From the cell containing the given text, extract its center point as [x, y] coordinate. 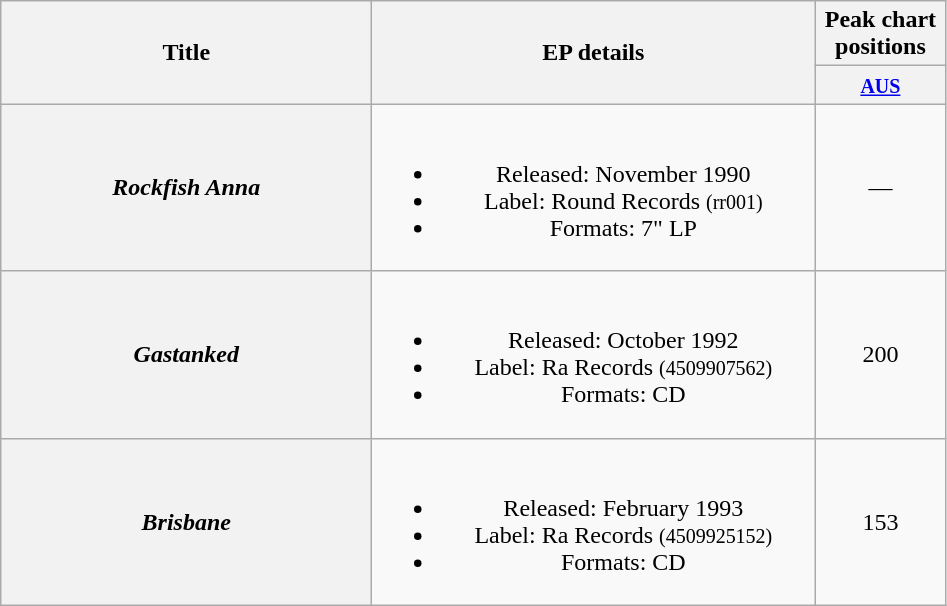
153 [880, 522]
Peak chartpositions [880, 34]
200 [880, 354]
Gastanked [186, 354]
Released: February 1993Label: Ra Records (4509925152)Formats: CD [594, 522]
Title [186, 52]
AUS [880, 85]
Rockfish Anna [186, 188]
Released: October 1992Label: Ra Records (4509907562)Formats: CD [594, 354]
Released: November 1990Label: Round Records (rr001)Formats: 7" LP [594, 188]
Brisbane [186, 522]
— [880, 188]
EP details [594, 52]
